Provide the (x, y) coordinate of the cell's center where the given text is located.  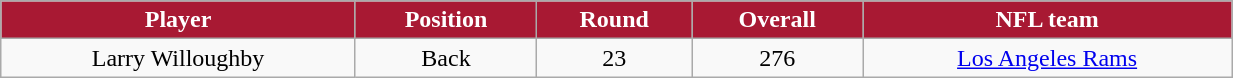
23 (614, 58)
Back (446, 58)
Larry Willoughby (178, 58)
Round (614, 20)
NFL team (1048, 20)
Position (446, 20)
Player (178, 20)
Overall (778, 20)
276 (778, 58)
Los Angeles Rams (1048, 58)
